Return [X, Y] of the center of cell containing provided text 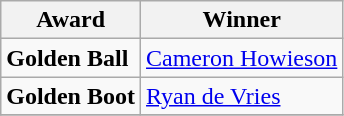
Cameron Howieson [242, 58]
Winner [242, 20]
Golden Ball [71, 58]
Award [71, 20]
Ryan de Vries [242, 96]
Golden Boot [71, 96]
